Pinpoint the cell where the given text exists, returning its [X, Y] midpoint coordinate. 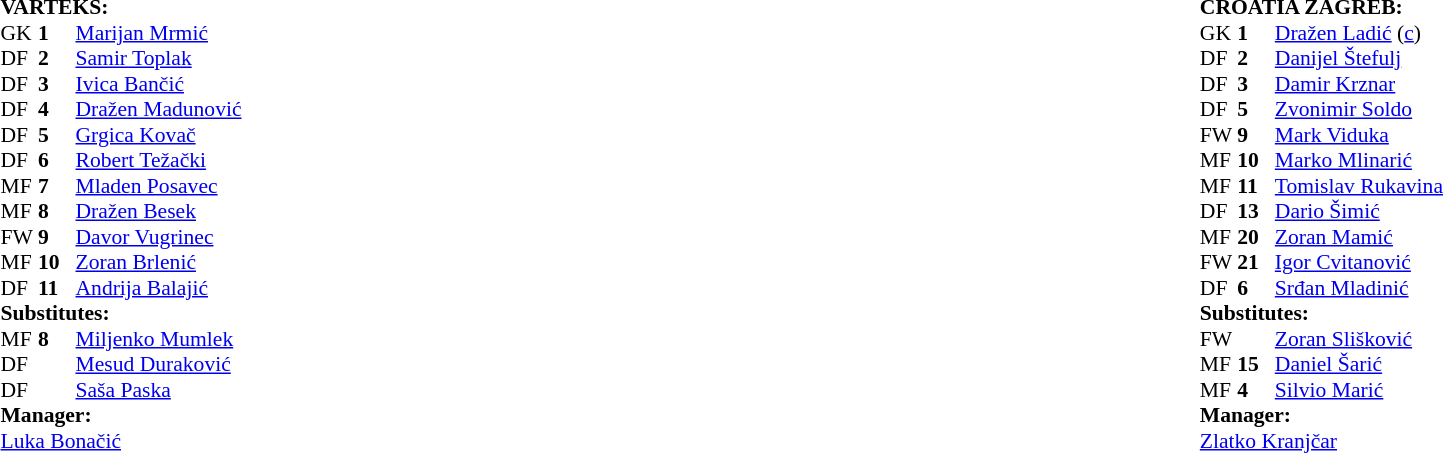
Mladen Posavec [177, 186]
7 [57, 186]
20 [1256, 237]
Miljenko Mumlek [177, 339]
Robert Težački [177, 161]
Davor Vugrinec [177, 237]
Saša Paska [177, 390]
Grgica Kovač [177, 135]
Samir Toplak [177, 59]
15 [1256, 365]
13 [1256, 211]
Andrija Balajić [177, 288]
21 [1256, 263]
Mesud Duraković [177, 365]
Ivica Bančić [177, 84]
Marijan Mrmić [177, 33]
Manager: [139, 415]
Dražen Besek [177, 211]
Substitutes: [139, 313]
Dražen Madunović [177, 109]
Zoran Brlenić [177, 263]
